Determine the [x, y] coordinate at the center of the cell enclosing the given text.  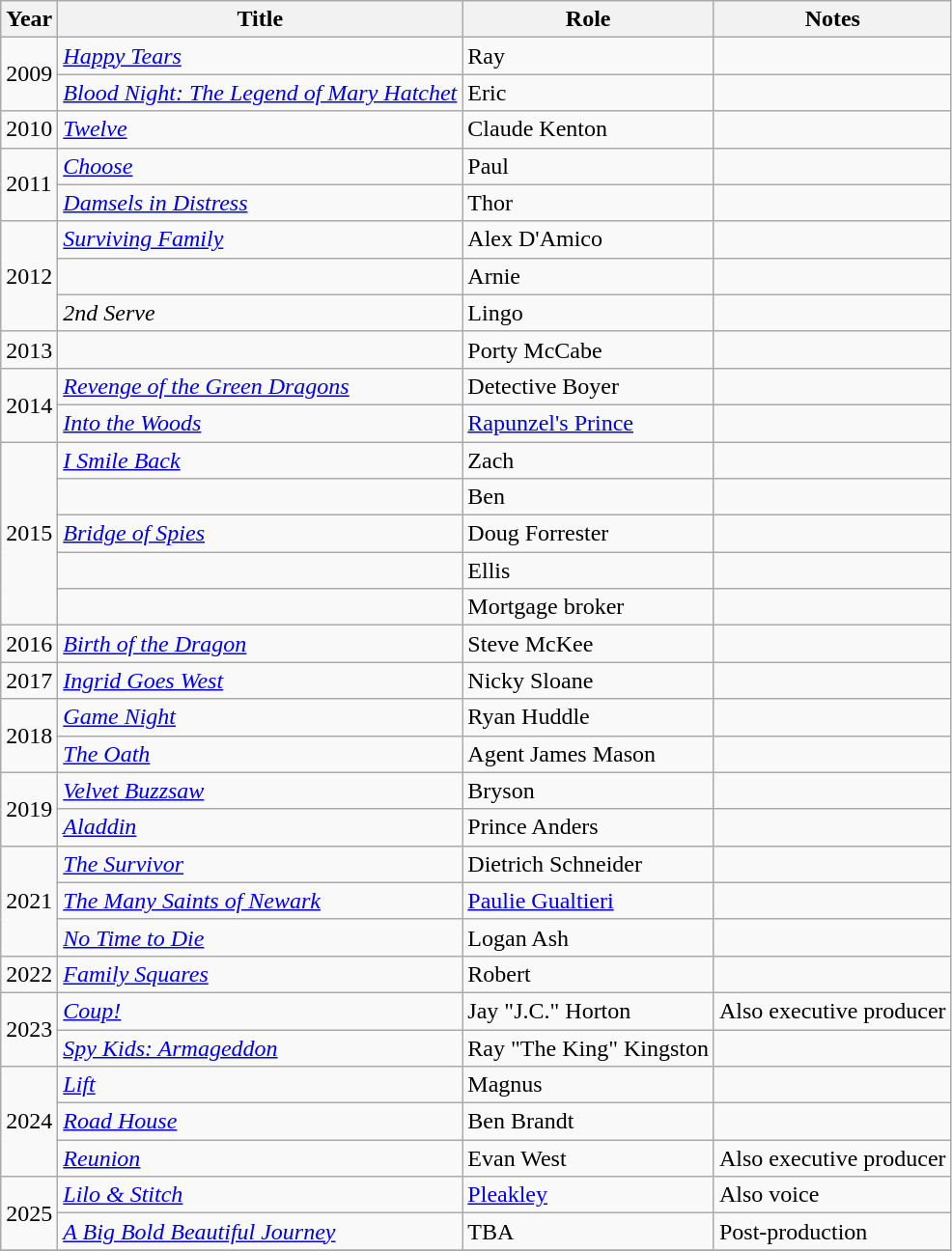
Thor [589, 203]
TBA [589, 1232]
Family Squares [261, 974]
Dietrich Schneider [589, 864]
Damsels in Distress [261, 203]
2015 [29, 534]
Spy Kids: Armageddon [261, 1047]
Agent James Mason [589, 754]
Alex D'Amico [589, 239]
Surviving Family [261, 239]
2011 [29, 184]
Year [29, 19]
Prince Anders [589, 827]
2017 [29, 681]
Coup! [261, 1011]
2010 [29, 129]
Pleakley [589, 1195]
Rapunzel's Prince [589, 423]
Paulie Gualtieri [589, 901]
2014 [29, 404]
Bryson [589, 791]
Logan Ash [589, 937]
Porty McCabe [589, 349]
Mortgage broker [589, 607]
Ray [589, 56]
2022 [29, 974]
Ellis [589, 570]
Paul [589, 166]
2018 [29, 736]
Also voice [832, 1195]
2021 [29, 901]
Birth of the Dragon [261, 644]
Twelve [261, 129]
Steve McKee [589, 644]
Nicky Sloane [589, 681]
Title [261, 19]
Ben Brandt [589, 1122]
Game Night [261, 717]
Happy Tears [261, 56]
2013 [29, 349]
2016 [29, 644]
Ben [589, 497]
Post-production [832, 1232]
Detective Boyer [589, 386]
Aladdin [261, 827]
The Survivor [261, 864]
2024 [29, 1122]
Magnus [589, 1085]
Evan West [589, 1158]
Bridge of Spies [261, 534]
Into the Woods [261, 423]
Eric [589, 93]
Blood Night: The Legend of Mary Hatchet [261, 93]
2019 [29, 809]
Ray "The King" Kingston [589, 1047]
Velvet Buzzsaw [261, 791]
Ingrid Goes West [261, 681]
I Smile Back [261, 460]
Arnie [589, 276]
Reunion [261, 1158]
Doug Forrester [589, 534]
2012 [29, 276]
Revenge of the Green Dragons [261, 386]
A Big Bold Beautiful Journey [261, 1232]
Lilo & Stitch [261, 1195]
2009 [29, 74]
Lingo [589, 313]
Robert [589, 974]
No Time to Die [261, 937]
2023 [29, 1029]
Lift [261, 1085]
Ryan Huddle [589, 717]
Jay "J.C." Horton [589, 1011]
2025 [29, 1213]
Claude Kenton [589, 129]
Zach [589, 460]
Road House [261, 1122]
Notes [832, 19]
Choose [261, 166]
Role [589, 19]
2nd Serve [261, 313]
The Many Saints of Newark [261, 901]
The Oath [261, 754]
